Find where the given text appears and provide that cell's center as (X, Y) coordinate. 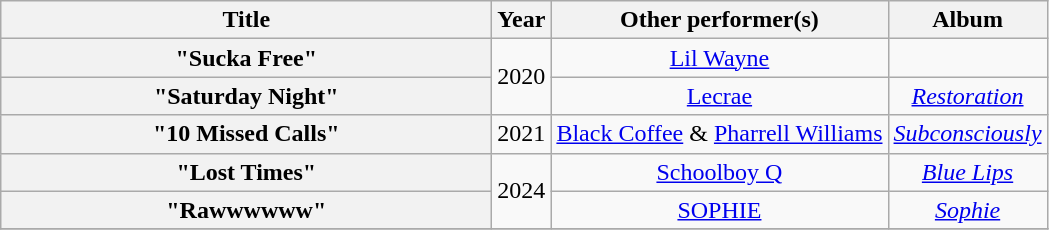
Subconsciously (968, 134)
Restoration (968, 96)
2024 (522, 191)
Title (246, 20)
"Lost Times" (246, 172)
Blue Lips (968, 172)
"Sucka Free" (246, 58)
Schoolboy Q (720, 172)
Year (522, 20)
Album (968, 20)
"Rawwwwww" (246, 210)
"10 Missed Calls" (246, 134)
Black Coffee & Pharrell Williams (720, 134)
2021 (522, 134)
Other performer(s) (720, 20)
Lecrae (720, 96)
2020 (522, 77)
SOPHIE (720, 210)
Lil Wayne (720, 58)
"Saturday Night" (246, 96)
Sophie (968, 210)
